Search for the cell housing the specified text and yield its [X, Y] center coordinate. 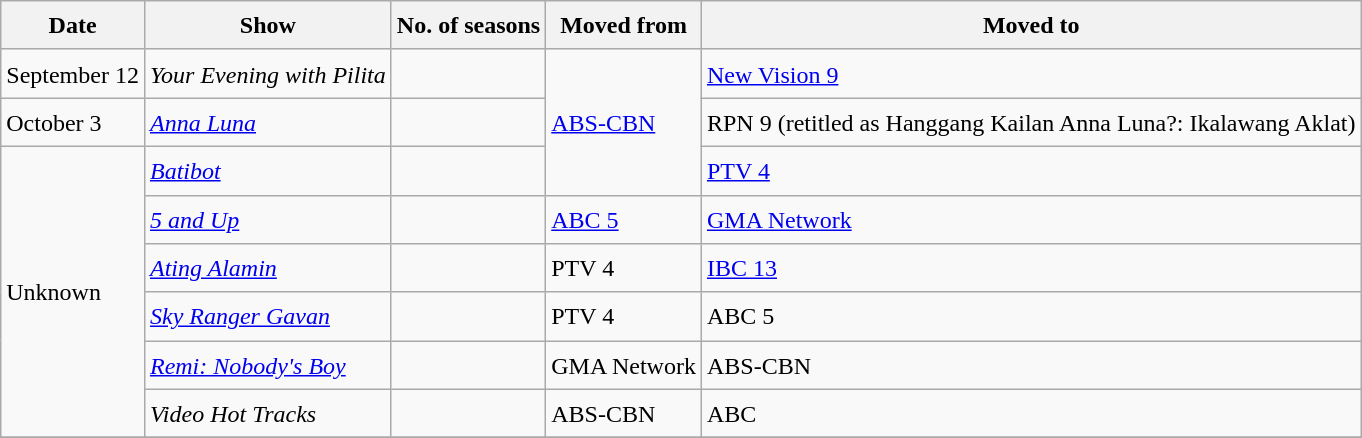
Anna Luna [268, 122]
Ating Alamin [268, 268]
October 3 [73, 122]
Batibot [268, 170]
Moved to [1031, 26]
5 and Up [268, 220]
Your Evening with Pilita [268, 74]
ABC [1031, 414]
Date [73, 26]
September 12 [73, 74]
Moved from [624, 26]
Unknown [73, 292]
Sky Ranger Gavan [268, 316]
IBC 13 [1031, 268]
Video Hot Tracks [268, 414]
Remi: Nobody's Boy [268, 366]
Show [268, 26]
New Vision 9 [1031, 74]
RPN 9 (retitled as Hanggang Kailan Anna Luna?: Ikalawang Aklat) [1031, 122]
No. of seasons [468, 26]
